Extract the [x, y] coordinate from the center of the cell holding the provided text.  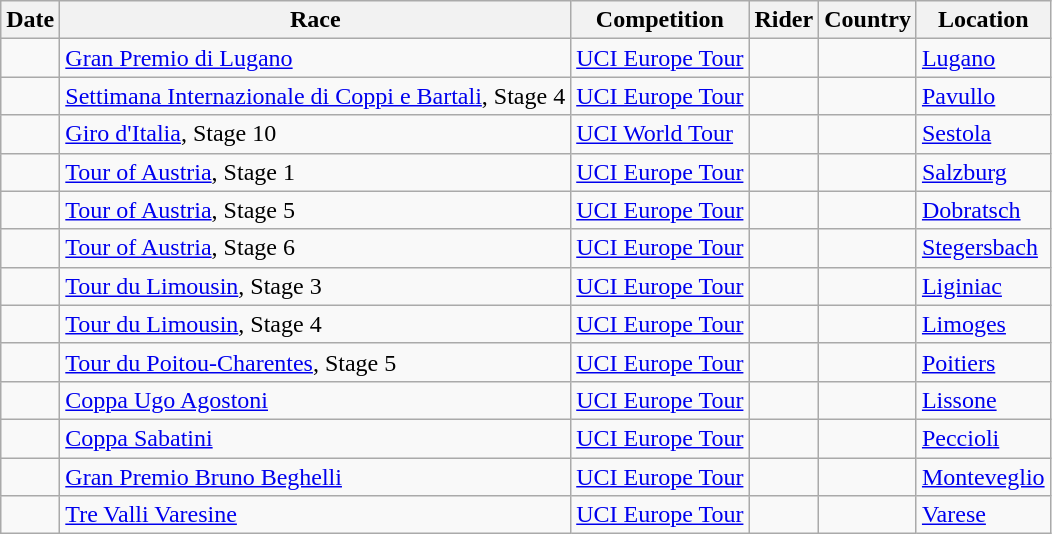
Race [316, 20]
Peccioli [983, 438]
Liginiac [983, 286]
Stegersbach [983, 248]
UCI World Tour [660, 134]
Country [868, 20]
Coppa Ugo Agostoni [316, 400]
Lissone [983, 400]
Date [30, 20]
Sestola [983, 134]
Lugano [983, 58]
Tour of Austria, Stage 6 [316, 248]
Monteveglio [983, 477]
Pavullo [983, 96]
Tour du Limousin, Stage 4 [316, 324]
Settimana Internazionale di Coppi e Bartali, Stage 4 [316, 96]
Gran Premio di Lugano [316, 58]
Tour du Poitou-Charentes, Stage 5 [316, 362]
Dobratsch [983, 210]
Tour of Austria, Stage 5 [316, 210]
Giro d'Italia, Stage 10 [316, 134]
Varese [983, 515]
Limoges [983, 324]
Rider [784, 20]
Location [983, 20]
Poitiers [983, 362]
Tre Valli Varesine [316, 515]
Salzburg [983, 172]
Gran Premio Bruno Beghelli [316, 477]
Tour of Austria, Stage 1 [316, 172]
Competition [660, 20]
Tour du Limousin, Stage 3 [316, 286]
Coppa Sabatini [316, 438]
